Pinpoint the cell where the given text exists, returning its (X, Y) midpoint coordinate. 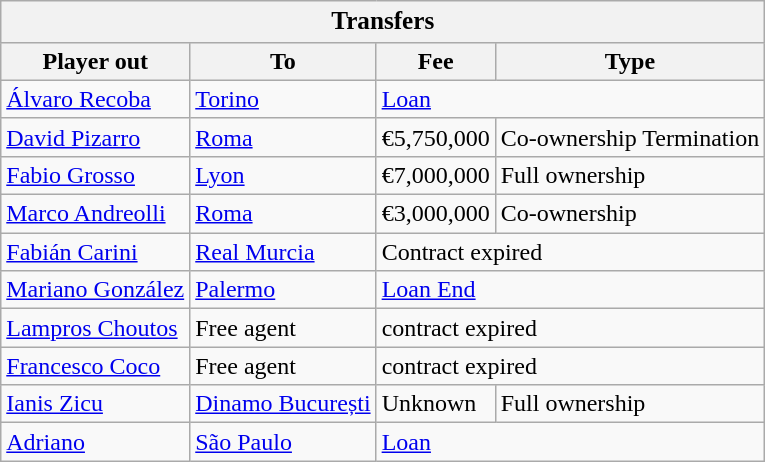
Loan End (570, 290)
Fabio Grosso (96, 176)
Marco Andreolli (96, 214)
Adriano (96, 442)
Real Murcia (283, 252)
Torino (283, 99)
Lyon (283, 176)
Player out (96, 61)
To (283, 61)
David Pizarro (96, 137)
São Paulo (283, 442)
Francesco Coco (96, 366)
Fee (436, 61)
Co-ownership (630, 214)
Dinamo București (283, 404)
Co-ownership Termination (630, 137)
€7,000,000 (436, 176)
Palermo (283, 290)
Mariano González (96, 290)
Lampros Choutos (96, 328)
Type (630, 61)
€3,000,000 (436, 214)
Unknown (436, 404)
Álvaro Recoba (96, 99)
Contract expired (570, 252)
€5,750,000 (436, 137)
Fabián Carini (96, 252)
Transfers (383, 22)
Ianis Zicu (96, 404)
